For the text-containing cell, return its midpoint in (x, y) coordinate format. 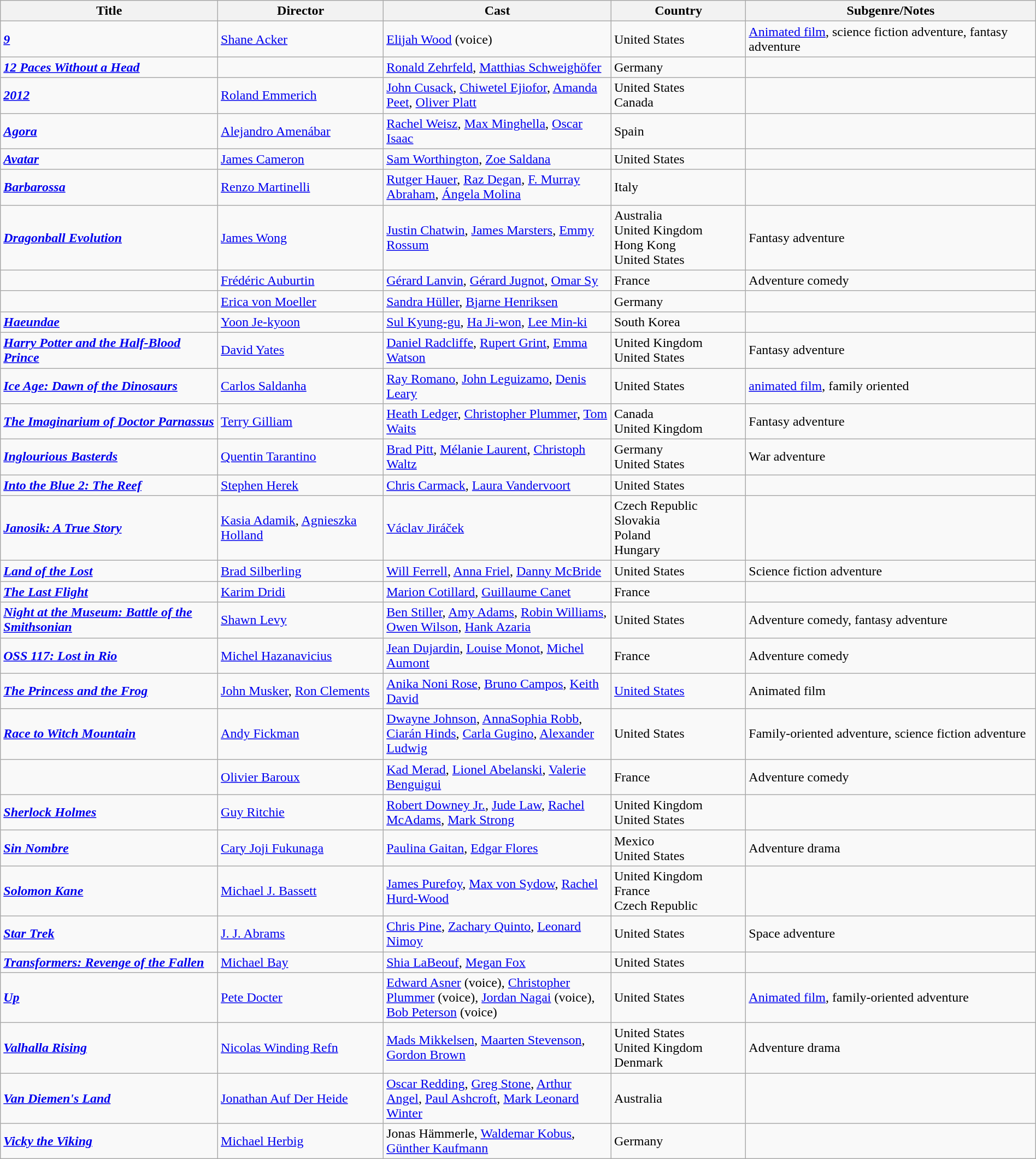
Shane Acker (301, 39)
Karim Dridi (301, 592)
Spain (678, 131)
Brad Pitt, Mélanie Laurent, Christoph Waltz (497, 457)
James Wong (301, 237)
Sherlock Holmes (109, 812)
Roland Emmerich (301, 95)
Paulina Gaitan, Edgar Flores (497, 848)
Yoon Je-kyoon (301, 322)
Jonathan Auf Der Heide (301, 1098)
Cary Joji Fukunaga (301, 848)
Family-oriented adventure, science fiction adventure (891, 734)
Jonas Hämmerle, Waldemar Kobus, Günther Kaufmann (497, 1141)
Sin Nombre (109, 848)
Country (678, 11)
Subgenre/Notes (891, 11)
Ronald Zehrfeld, Matthias Schweighöfer (497, 67)
Stephen Herek (301, 485)
Sam Worthington, Zoe Saldana (497, 159)
The Last Flight (109, 592)
Vicky the Viking (109, 1141)
Andy Fickman (301, 734)
Erica von Moeller (301, 301)
CanadaUnited Kingdom (678, 422)
Jean Dujardin, Louise Monot, Michel Aumont (497, 656)
John Musker, Ron Clements (301, 691)
Anika Noni Rose, Bruno Campos, Keith David (497, 691)
Chris Carmack, Laura Vandervoort (497, 485)
Space adventure (891, 933)
Janosik: A True Story (109, 528)
Animated film (891, 691)
The Princess and the Frog (109, 691)
Agora (109, 131)
David Yates (301, 350)
MexicoUnited States (678, 848)
Into the Blue 2: The Reef (109, 485)
Rachel Weisz, Max Minghella, Oscar Isaac (497, 131)
Italy (678, 187)
Inglourious Basterds (109, 457)
Director (301, 11)
War adventure (891, 457)
Michael J. Bassett (301, 891)
Frédéric Auburtin (301, 280)
Gérard Lanvin, Gérard Jugnot, Omar Sy (497, 280)
Czech RepublicSlovakiaPolandHungary (678, 528)
OSS 117: Lost in Rio (109, 656)
James Purefoy, Max von Sydow, Rachel Hurd-Wood (497, 891)
Oscar Redding, Greg Stone, Arthur Angel, Paul Ashcroft, Mark Leonard Winter (497, 1098)
9 (109, 39)
animated film, family oriented (891, 386)
J. J. Abrams (301, 933)
Guy Ritchie (301, 812)
Solomon Kane (109, 891)
Avatar (109, 159)
Animated film, family-oriented adventure (891, 998)
Quentin Tarantino (301, 457)
Harry Potter and the Half-Blood Prince (109, 350)
The Imaginarium of Doctor Parnassus (109, 422)
Australia (678, 1098)
Shawn Levy (301, 620)
Star Trek (109, 933)
Elijah Wood (voice) (497, 39)
James Cameron (301, 159)
Sandra Hüller, Bjarne Henriksen (497, 301)
Alejandro Amenábar (301, 131)
Haeundae (109, 322)
Valhalla Rising (109, 1048)
Kad Merad, Lionel Abelanski, Valerie Benguigui (497, 777)
Will Ferrell, Anna Friel, Danny McBride (497, 571)
Robert Downey Jr., Jude Law, Rachel McAdams, Mark Strong (497, 812)
John Cusack, Chiwetel Ejiofor, Amanda Peet, Oliver Platt (497, 95)
Barbarossa (109, 187)
Up (109, 998)
Pete Docter (301, 998)
Chris Pine, Zachary Quinto, Leonard Nimoy (497, 933)
Olivier Baroux (301, 777)
Kasia Adamik, Agnieszka Holland (301, 528)
Sul Kyung-gu, Ha Ji-won, Lee Min-ki (497, 322)
Ray Romano, John Leguizamo, Denis Leary (497, 386)
United StatesCanada (678, 95)
Michael Herbig (301, 1141)
2012 (109, 95)
Carlos Saldanha (301, 386)
Night at the Museum: Battle of the Smithsonian (109, 620)
Title (109, 11)
Shia LaBeouf, Megan Fox (497, 962)
Terry Gilliam (301, 422)
Heath Ledger, Christopher Plummer, Tom Waits (497, 422)
Race to Witch Mountain (109, 734)
Ben Stiller, Amy Adams, Robin Williams, Owen Wilson, Hank Azaria (497, 620)
Van Diemen's Land (109, 1098)
Justin Chatwin, James Marsters, Emmy Rossum (497, 237)
Rutger Hauer, Raz Degan, F. Murray Abraham, Ángela Molina (497, 187)
Science fiction adventure (891, 571)
Dwayne Johnson, AnnaSophia Robb, Ciarán Hinds, Carla Gugino, Alexander Ludwig (497, 734)
Václav Jiráček (497, 528)
Edward Asner (voice), Christopher Plummer (voice), Jordan Nagai (voice), Bob Peterson (voice) (497, 998)
Marion Cotillard, Guillaume Canet (497, 592)
Mads Mikkelsen, Maarten Stevenson, Gordon Brown (497, 1048)
United StatesUnited KingdomDenmark (678, 1048)
GermanyUnited States (678, 457)
United KingdomFranceCzech Republic (678, 891)
Dragonball Evolution (109, 237)
12 Paces Without a Head (109, 67)
Michael Bay (301, 962)
Cast (497, 11)
Ice Age: Dawn of the Dinosaurs (109, 386)
Nicolas Winding Refn (301, 1048)
South Korea (678, 322)
Transformers: Revenge of the Fallen (109, 962)
Animated film, science fiction adventure, fantasy adventure (891, 39)
AustraliaUnited KingdomHong KongUnited States (678, 237)
Renzo Martinelli (301, 187)
Brad Silberling (301, 571)
Daniel Radcliffe, Rupert Grint, Emma Watson (497, 350)
Michel Hazanavicius (301, 656)
Land of the Lost (109, 571)
Adventure comedy, fantasy adventure (891, 620)
